Search for the cell housing the specified text and yield its [X, Y] center coordinate. 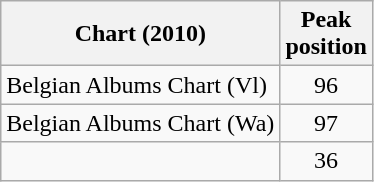
Peakposition [326, 34]
Belgian Albums Chart (Wa) [140, 123]
Chart (2010) [140, 34]
97 [326, 123]
Belgian Albums Chart (Vl) [140, 85]
36 [326, 161]
96 [326, 85]
